Determine the (x, y) coordinate at the center of the cell enclosing the given text.  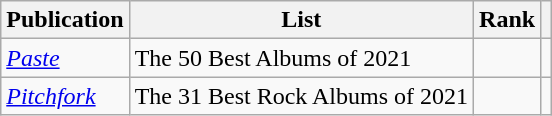
The 31 Best Rock Albums of 2021 (301, 96)
Pitchfork (65, 96)
Publication (65, 20)
The 50 Best Albums of 2021 (301, 58)
List (301, 20)
Rank (508, 20)
Paste (65, 58)
